Determine the [x, y] coordinate at the center of the cell enclosing the given text.  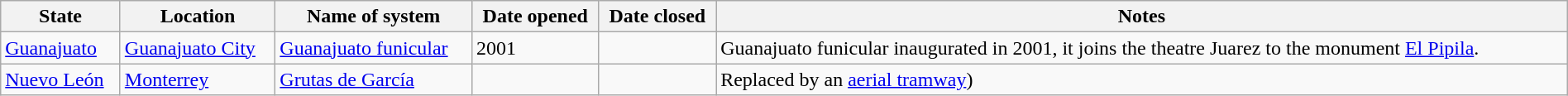
Grutas de García [374, 79]
Name of system [374, 17]
Nuevo León [61, 79]
Date closed [657, 17]
State [61, 17]
Guanajuato funicular [374, 48]
Notes [1142, 17]
Guanajuato [61, 48]
2001 [536, 48]
Guanajuato City [197, 48]
Monterrey [197, 79]
Location [197, 17]
Guanajuato funicular inaugurated in 2001, it joins the theatre Juarez to the monument El Pipila. [1142, 48]
Replaced by an aerial tramway) [1142, 79]
Date opened [536, 17]
